Provide the [x, y] coordinate of the cell's center where the given text is located.  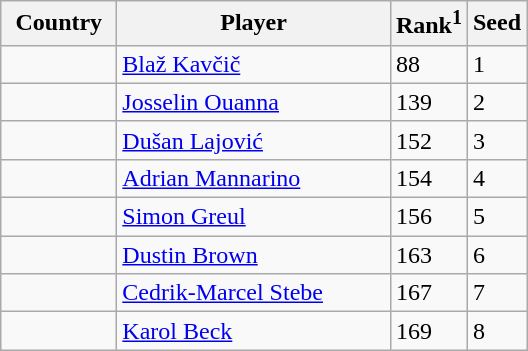
Adrian Mannarino [254, 178]
7 [496, 293]
Simon Greul [254, 217]
139 [428, 102]
154 [428, 178]
Josselin Ouanna [254, 102]
Blaž Kavčič [254, 64]
152 [428, 140]
3 [496, 140]
5 [496, 217]
169 [428, 331]
Cedrik-Marcel Stebe [254, 293]
167 [428, 293]
8 [496, 331]
Seed [496, 24]
1 [496, 64]
Dušan Lajović [254, 140]
Karol Beck [254, 331]
Rank1 [428, 24]
163 [428, 255]
4 [496, 178]
Player [254, 24]
Dustin Brown [254, 255]
2 [496, 102]
Country [59, 24]
6 [496, 255]
88 [428, 64]
156 [428, 217]
